Find where the given text appears and provide that cell's center as [x, y] coordinate. 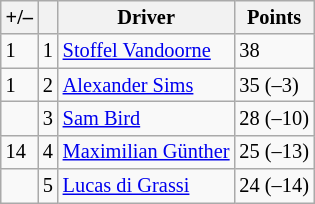
Driver [146, 17]
Alexander Sims [146, 85]
5 [48, 186]
25 (–13) [274, 152]
35 (–3) [274, 85]
+/– [20, 17]
Points [274, 17]
3 [48, 118]
Lucas di Grassi [146, 186]
2 [48, 85]
4 [48, 152]
24 (–14) [274, 186]
14 [20, 152]
Stoffel Vandoorne [146, 51]
Maximilian Günther [146, 152]
38 [274, 51]
28 (–10) [274, 118]
Sam Bird [146, 118]
